Return (x, y) of the center of cell containing provided text 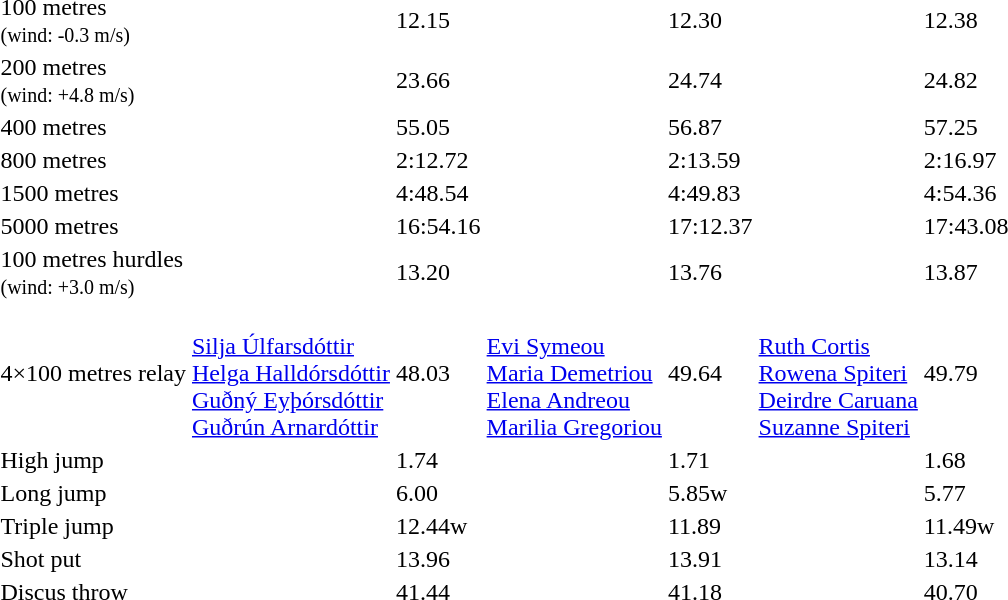
1.74 (438, 460)
12.44w (438, 526)
2:13.59 (710, 160)
23.66 (438, 80)
6.00 (438, 493)
13.96 (438, 559)
4:49.83 (710, 193)
13.91 (710, 559)
Evi SymeouMaria DemetriouElena AndreouMarilia Gregoriou (574, 373)
55.05 (438, 127)
1.71 (710, 460)
5.85w (710, 493)
56.87 (710, 127)
48.03 (438, 373)
Ruth CortisRowena SpiteriDeirdre CaruanaSuzanne Spiteri (838, 373)
4:48.54 (438, 193)
2:12.72 (438, 160)
Silja ÚlfarsdóttirHelga HalldórsdóttirGuðný EyþórsdóttirGuðrún Arnardóttir (290, 373)
11.89 (710, 526)
16:54.16 (438, 226)
17:12.37 (710, 226)
13.20 (438, 272)
24.74 (710, 80)
49.64 (710, 373)
13.76 (710, 272)
